Locate the cell with the specified text and output its (X, Y) center coordinate. 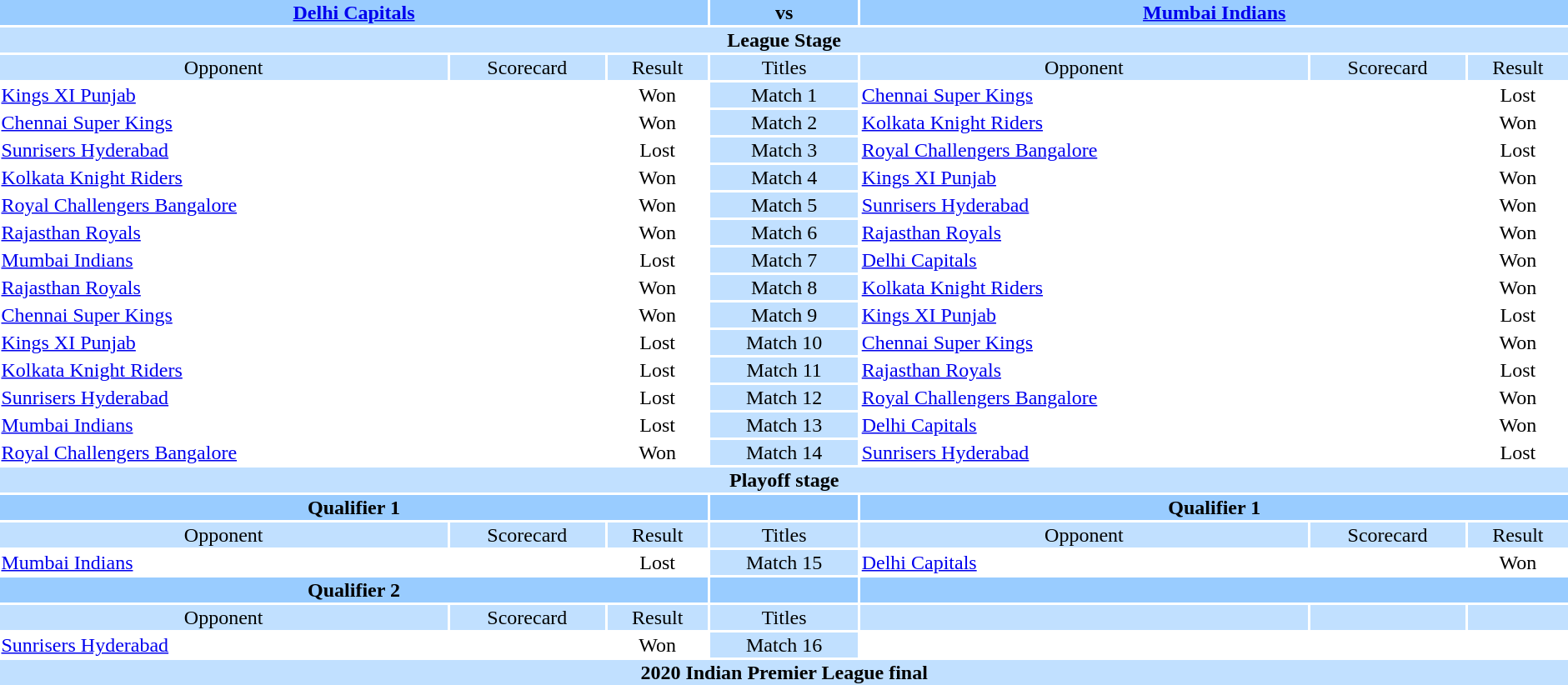
Match 1 (784, 95)
Match 3 (784, 150)
Match 7 (784, 260)
Match 9 (784, 315)
Match 16 (784, 645)
Playoff stage (784, 480)
vs (784, 12)
Match 6 (784, 232)
2020 Indian Premier League final (784, 672)
Match 2 (784, 122)
Match 12 (784, 397)
Match 15 (784, 562)
League Stage (784, 40)
Match 4 (784, 177)
Match 11 (784, 370)
Match 14 (784, 452)
Match 5 (784, 205)
Match 13 (784, 425)
Match 8 (784, 287)
Match 10 (784, 342)
Qualifier 2 (353, 590)
